Identify which cell holds the provided text, then report its [x, y] central coordinate. 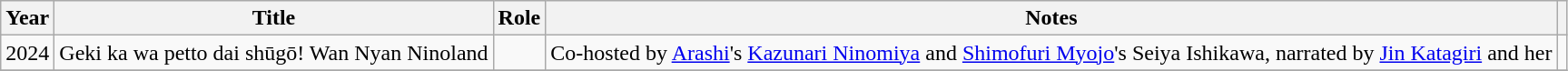
Role [519, 18]
Title [274, 18]
Notes [1051, 18]
2024 [27, 53]
Year [27, 18]
Co-hosted by Arashi's Kazunari Ninomiya and Shimofuri Myojo's Seiya Ishikawa, narrated by Jin Katagiri and her [1051, 53]
Geki ka wa petto dai shūgō! Wan Nyan Ninoland [274, 53]
